Extract the (X, Y) coordinate from the center of the cell holding the provided text.  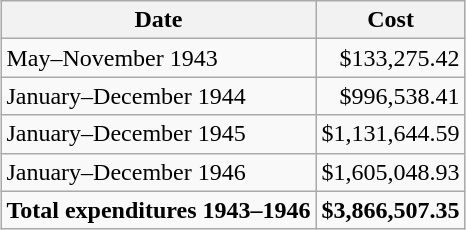
$133,275.42 (390, 58)
January–December 1945 (158, 134)
January–December 1944 (158, 96)
Date (158, 20)
May–November 1943 (158, 58)
$3,866,507.35 (390, 210)
January–December 1946 (158, 172)
Cost (390, 20)
$1,605,048.93 (390, 172)
$996,538.41 (390, 96)
Total expenditures 1943–1946 (158, 210)
$1,131,644.59 (390, 134)
